Capture the cell that displays the provided text and extract its (x, y) central coordinate. 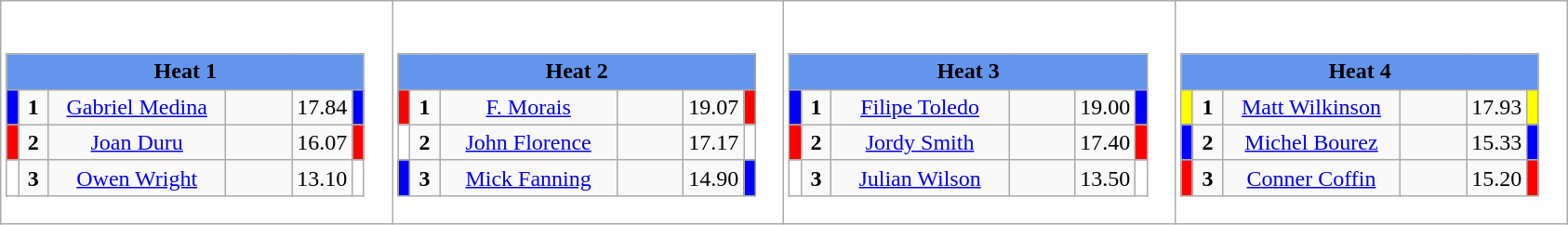
19.00 (1105, 107)
13.10 (322, 178)
17.84 (322, 107)
16.07 (322, 142)
13.50 (1105, 178)
Heat 3 (968, 72)
Owen Wright (138, 178)
15.33 (1497, 142)
Heat 2 1 F. Morais 19.07 2 John Florence 17.17 3 Mick Fanning 14.90 (588, 112)
Gabriel Medina (138, 107)
Heat 4 (1360, 72)
14.90 (714, 178)
17.40 (1105, 142)
Heat 1 (185, 72)
John Florence (528, 142)
Heat 4 1 Matt Wilkinson 17.93 2 Michel Bourez 15.33 3 Conner Coffin 15.20 (1371, 112)
17.93 (1497, 107)
15.20 (1497, 178)
17.17 (714, 142)
19.07 (714, 107)
Heat 1 1 Gabriel Medina 17.84 2 Joan Duru 16.07 3 Owen Wright 13.10 (197, 112)
Jordy Smith (921, 142)
Heat 3 1 Filipe Toledo 19.00 2 Jordy Smith 17.40 3 Julian Wilson 13.50 (980, 112)
Conner Coffin (1311, 178)
Michel Bourez (1311, 142)
Heat 2 (577, 72)
F. Morais (528, 107)
Julian Wilson (921, 178)
Filipe Toledo (921, 107)
Joan Duru (138, 142)
Mick Fanning (528, 178)
Matt Wilkinson (1311, 107)
